Scan for the cell matching the given text and deliver its [X, Y] coordinate at center. 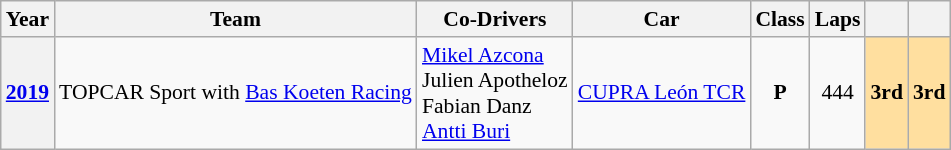
Car [662, 19]
2019 [28, 93]
Year [28, 19]
Class [780, 19]
Co-Drivers [495, 19]
CUPRA León TCR [662, 93]
Laps [838, 19]
TOPCAR Sport with Bas Koeten Racing [236, 93]
444 [838, 93]
P [780, 93]
Team [236, 19]
Mikel Azcona Julien Apotheloz Fabian Danz Antti Buri [495, 93]
